Scan for the cell matching the given text and deliver its [X, Y] coordinate at center. 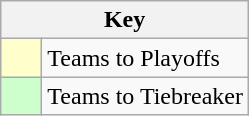
Teams to Playoffs [146, 58]
Key [125, 20]
Teams to Tiebreaker [146, 96]
